Output the (x, y) coordinate of the center of the cell containing the given text.  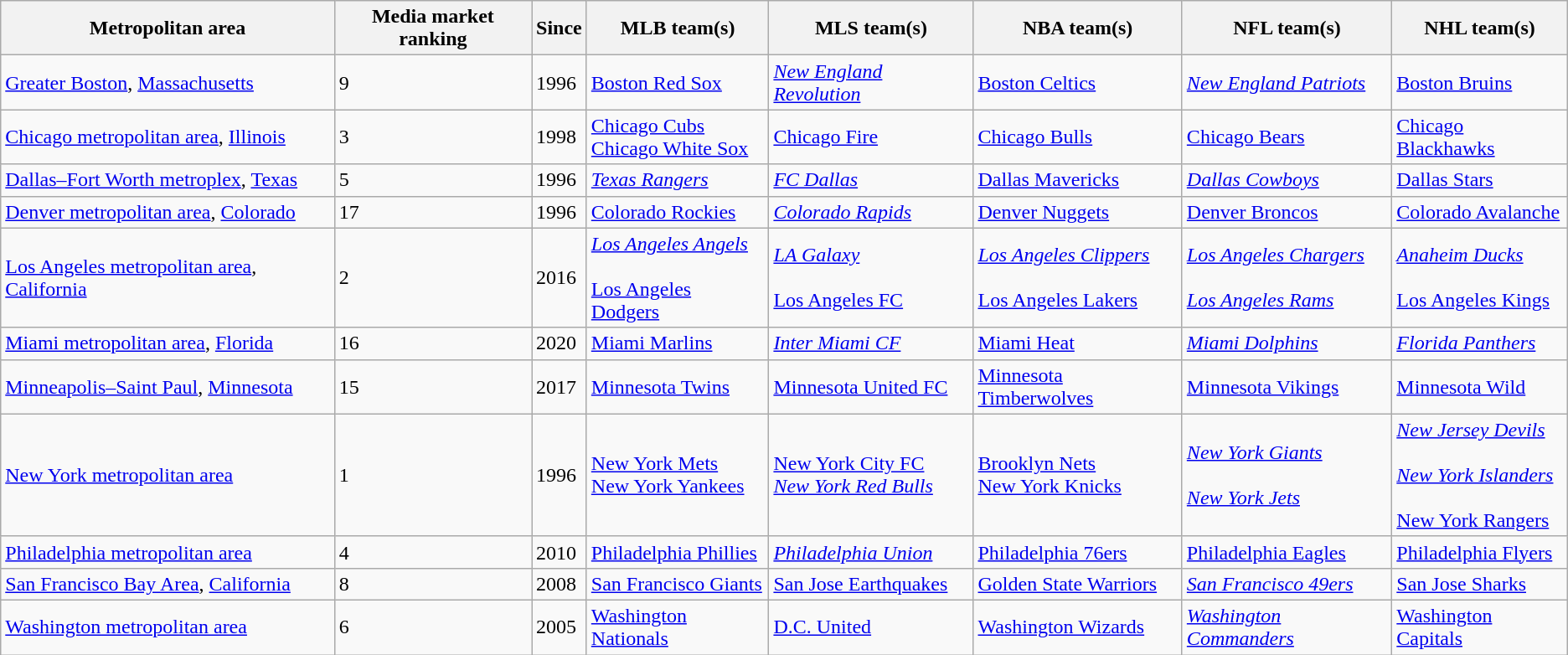
2005 (560, 627)
Minnesota Twins (678, 387)
San Jose Sharks (1479, 584)
17 (432, 212)
New York GiantsNew York Jets (1287, 475)
San Jose Earthquakes (871, 584)
Boston Bruins (1479, 82)
Chicago Bulls (1077, 137)
San Francisco Bay Area, California (168, 584)
Miami metropolitan area, Florida (168, 343)
LA GalaxyLos Angeles FC (871, 278)
Denver metropolitan area, Colorado (168, 212)
Brooklyn NetsNew York Knicks (1077, 475)
New Jersey DevilsNew York IslandersNew York Rangers (1479, 475)
Philadelphia 76ers (1077, 552)
Philadelphia Eagles (1287, 552)
Philadelphia Phillies (678, 552)
2008 (560, 584)
Florida Panthers (1479, 343)
2016 (560, 278)
New England Revolution (871, 82)
Los Angeles metropolitan area, California (168, 278)
NHL team(s) (1479, 28)
2010 (560, 552)
Chicago metropolitan area, Illinois (168, 137)
Metropolitan area (168, 28)
9 (432, 82)
1998 (560, 137)
Washington Capitals (1479, 627)
6 (432, 627)
Miami Marlins (678, 343)
Miami Heat (1077, 343)
Boston Celtics (1077, 82)
Texas Rangers (678, 180)
New England Patriots (1287, 82)
Chicago CubsChicago White Sox (678, 137)
New York metropolitan area (168, 475)
Chicago Blackhawks (1479, 137)
2017 (560, 387)
Media market ranking (432, 28)
New York MetsNew York Yankees (678, 475)
2020 (560, 343)
Chicago Fire (871, 137)
5 (432, 180)
Dallas Stars (1479, 180)
MLS team(s) (871, 28)
Denver Nuggets (1077, 212)
Minnesota Vikings (1287, 387)
Philadelphia Flyers (1479, 552)
Minneapolis–Saint Paul, Minnesota (168, 387)
Golden State Warriors (1077, 584)
D.C. United (871, 627)
4 (432, 552)
3 (432, 137)
1 (432, 475)
Boston Red Sox (678, 82)
Colorado Rapids (871, 212)
Dallas Mavericks (1077, 180)
Los Angeles ChargersLos Angeles Rams (1287, 278)
Anaheim DucksLos Angeles Kings (1479, 278)
San Francisco Giants (678, 584)
Greater Boston, Massachusetts (168, 82)
MLB team(s) (678, 28)
Minnesota Wild (1479, 387)
Since (560, 28)
Miami Dolphins (1287, 343)
Philadelphia Union (871, 552)
Washington Wizards (1077, 627)
Denver Broncos (1287, 212)
NBA team(s) (1077, 28)
15 (432, 387)
Washington Nationals (678, 627)
2 (432, 278)
FC Dallas (871, 180)
Washington metropolitan area (168, 627)
Minnesota United FC (871, 387)
8 (432, 584)
Washington Commanders (1287, 627)
Dallas–Fort Worth metroplex, Texas (168, 180)
Chicago Bears (1287, 137)
NFL team(s) (1287, 28)
San Francisco 49ers (1287, 584)
Colorado Avalanche (1479, 212)
Colorado Rockies (678, 212)
Philadelphia metropolitan area (168, 552)
Inter Miami CF (871, 343)
16 (432, 343)
Minnesota Timberwolves (1077, 387)
Los Angeles AngelsLos Angeles Dodgers (678, 278)
Los Angeles ClippersLos Angeles Lakers (1077, 278)
New York City FCNew York Red Bulls (871, 475)
Dallas Cowboys (1287, 180)
